Provide the [X, Y] coordinate of the cell's center where the given text is located.  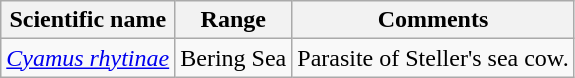
Scientific name [88, 20]
Parasite of Steller's sea cow. [433, 58]
Bering Sea [234, 58]
Cyamus rhytinae [88, 58]
Range [234, 20]
Comments [433, 20]
